Output the [X, Y] coordinate of the center of the cell containing the given text.  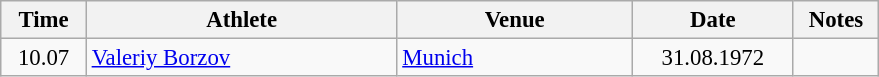
31.08.1972 [714, 58]
Athlete [242, 20]
Date [714, 20]
Valeriy Borzov [242, 58]
Venue [515, 20]
10.07 [44, 58]
Notes [836, 20]
Munich [515, 58]
Time [44, 20]
